From the cell containing the given text, extract its center point as (X, Y) coordinate. 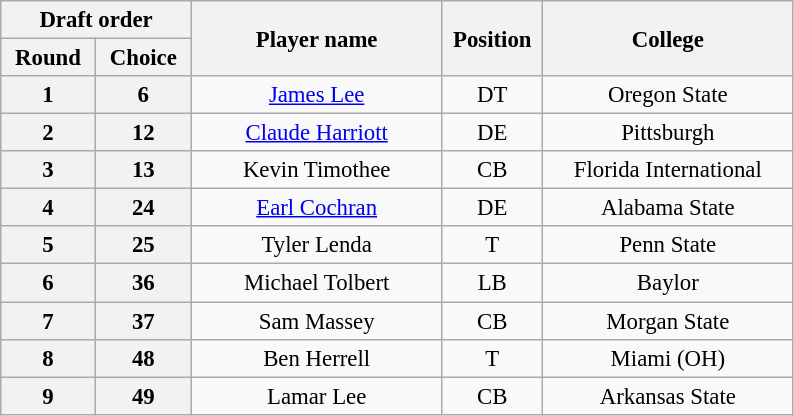
DT (492, 95)
Draft order (96, 20)
College (668, 38)
Kevin Timothee (316, 170)
37 (143, 321)
Round (48, 58)
Miami (OH) (668, 358)
36 (143, 283)
Alabama State (668, 208)
9 (48, 396)
1 (48, 95)
James Lee (316, 95)
Choice (143, 58)
Pittsburgh (668, 133)
3 (48, 170)
5 (48, 245)
Lamar Lee (316, 396)
13 (143, 170)
Arkansas State (668, 396)
12 (143, 133)
Ben Herrell (316, 358)
Position (492, 38)
Morgan State (668, 321)
49 (143, 396)
48 (143, 358)
4 (48, 208)
24 (143, 208)
Baylor (668, 283)
8 (48, 358)
Oregon State (668, 95)
Penn State (668, 245)
Michael Tolbert (316, 283)
Player name (316, 38)
LB (492, 283)
2 (48, 133)
Florida International (668, 170)
Claude Harriott (316, 133)
7 (48, 321)
Tyler Lenda (316, 245)
25 (143, 245)
Sam Massey (316, 321)
Earl Cochran (316, 208)
